Pinpoint the cell where the given text exists, returning its [X, Y] midpoint coordinate. 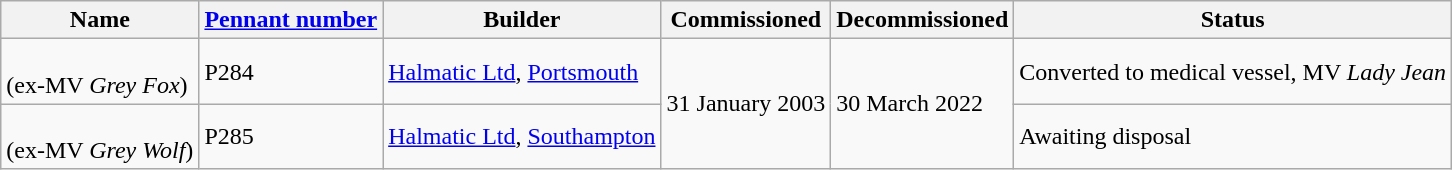
Halmatic Ltd, Southampton [522, 136]
Status [1233, 20]
Decommissioned [922, 20]
P285 [291, 136]
(ex-MV Grey Wolf) [100, 136]
Awaiting disposal [1233, 136]
Builder [522, 20]
30 March 2022 [922, 104]
Converted to medical vessel, MV Lady Jean [1233, 72]
Name [100, 20]
31 January 2003 [746, 104]
P284 [291, 72]
Halmatic Ltd, Portsmouth [522, 72]
Commissioned [746, 20]
Pennant number [291, 20]
(ex-MV Grey Fox) [100, 72]
